Return [X, Y] of the center of cell containing provided text 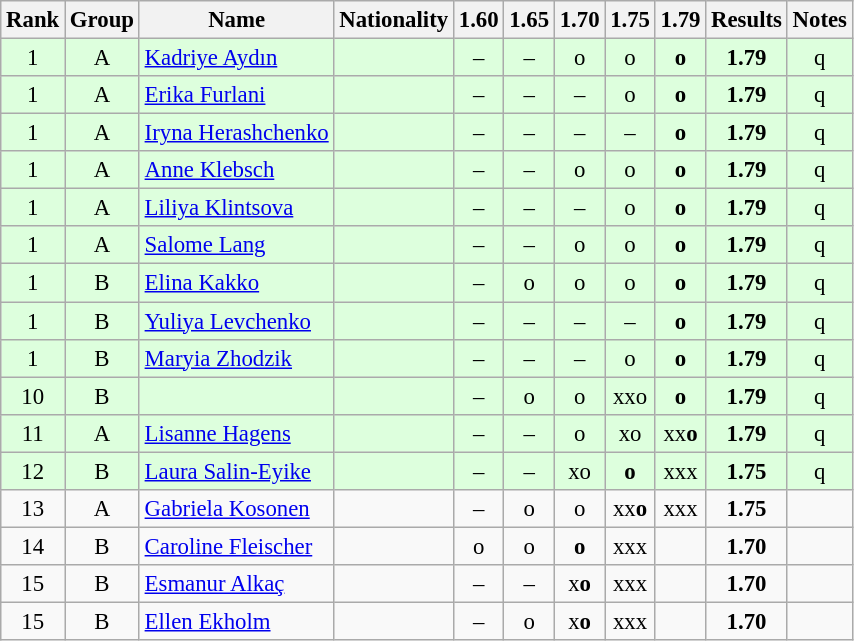
Anne Klebsch [236, 170]
Rank [33, 20]
Name [236, 20]
Liliya Klintsova [236, 208]
1.65 [529, 20]
11 [33, 433]
13 [33, 509]
Iryna Herashchenko [236, 133]
Ellen Ekholm [236, 621]
Lisanne Hagens [236, 433]
Nationality [394, 20]
Yuliya Levchenko [236, 321]
Results [746, 20]
Salome Lang [236, 245]
Kadriye Aydın [236, 58]
Maryia Zhodzik [236, 358]
Notes [820, 20]
Group [102, 20]
Caroline Fleischer [236, 546]
Elina Kakko [236, 283]
Esmanur Alkaç [236, 584]
Laura Salin-Eyike [236, 471]
1.60 [478, 20]
12 [33, 471]
10 [33, 396]
Gabriela Kosonen [236, 509]
14 [33, 546]
Erika Furlani [236, 95]
